Provide the (X, Y) coordinate of the cell's center where the given text is located.  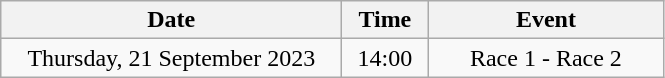
Time (385, 20)
Race 1 - Race 2 (546, 58)
Date (172, 20)
Event (546, 20)
14:00 (385, 58)
Thursday, 21 September 2023 (172, 58)
